From the cell containing the given text, extract its center point as [x, y] coordinate. 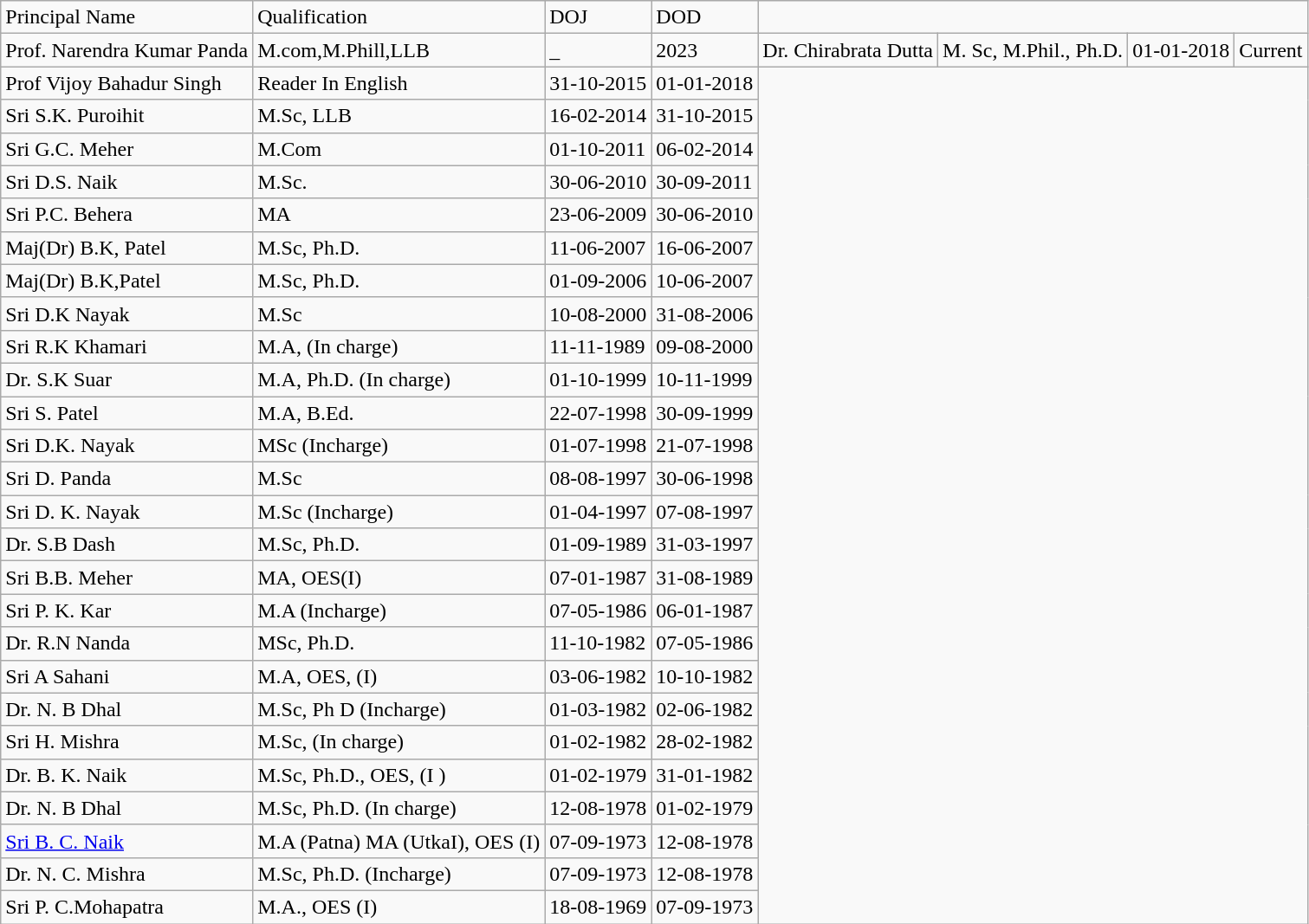
MSc (Incharge) [399, 446]
M.Com [399, 149]
2023 [705, 50]
01-10-1999 [598, 379]
30-09-2011 [705, 182]
M.A, OES, (I) [399, 676]
M.A, Ph.D. (In charge) [399, 379]
11-11-1989 [598, 346]
MA, OES(I) [399, 578]
Reader In English [399, 83]
M.Sc, (In charge) [399, 742]
02-06-1982 [705, 709]
Sri B. C. Naik [126, 841]
Sri D. K. Nayak [126, 512]
Prof Vijoy Bahadur Singh [126, 83]
M.A., OES (I) [399, 907]
M.Sc, LLB [399, 116]
31-08-1989 [705, 578]
Dr. Chirabrata Dutta [848, 50]
01-04-1997 [598, 512]
Current [1271, 50]
Sri D.K Nayak [126, 313]
16-02-2014 [598, 116]
Sri D.S. Naik [126, 182]
Maj(Dr) B.K, Patel [126, 248]
30-06-1998 [705, 479]
Sri S. Patel [126, 413]
Qualification [399, 17]
30-09-1999 [705, 413]
Sri G.C. Meher [126, 149]
Dr. N. C. Mishra [126, 874]
Sri H. Mishra [126, 742]
01-02-1982 [598, 742]
10-06-2007 [705, 281]
07-01-1987 [598, 578]
11-10-1982 [598, 643]
Sri D. Panda [126, 479]
10-10-1982 [705, 676]
07-08-1997 [705, 512]
Sri P. K. Kar [126, 611]
M.Sc, Ph.D., OES, (I ) [399, 775]
DOD [705, 17]
Sri P. C.Mohapatra [126, 907]
Prof. Narendra Kumar Panda [126, 50]
08-08-1997 [598, 479]
M.com,M.Phill,LLB [399, 50]
Dr. R.N Nanda [126, 643]
01-03-1982 [598, 709]
01-07-1998 [598, 446]
06-01-1987 [705, 611]
28-02-1982 [705, 742]
MA [399, 215]
Dr. B. K. Naik [126, 775]
M.Sc, Ph D (Incharge) [399, 709]
_ [598, 50]
Sri R.K Khamari [126, 346]
31-01-1982 [705, 775]
M.Sc. [399, 182]
M.A, B.Ed. [399, 413]
11-06-2007 [598, 248]
Sri P.C. Behera [126, 215]
16-06-2007 [705, 248]
M.A (Incharge) [399, 611]
M. Sc, M.Phil., Ph.D. [1033, 50]
18-08-1969 [598, 907]
Dr. S.B Dash [126, 545]
09-08-2000 [705, 346]
Maj(Dr) B.K,Patel [126, 281]
Sri B.B. Meher [126, 578]
10-08-2000 [598, 313]
Sri S.K. Puroihit [126, 116]
01-09-1989 [598, 545]
Sri A Sahani [126, 676]
M.A (Patna) MA (UtkaI), OES (I) [399, 841]
31-08-2006 [705, 313]
23-06-2009 [598, 215]
Sri D.K. Nayak [126, 446]
M.Sc, Ph.D. (Incharge) [399, 874]
06-02-2014 [705, 149]
M.Sc, Ph.D. (In charge) [399, 808]
10-11-1999 [705, 379]
Principal Name [126, 17]
Dr. S.K Suar [126, 379]
MSc, Ph.D. [399, 643]
M.Sc (Incharge) [399, 512]
03-06-1982 [598, 676]
01-10-2011 [598, 149]
DOJ [598, 17]
M.A, (In charge) [399, 346]
21-07-1998 [705, 446]
31-03-1997 [705, 545]
01-09-2006 [598, 281]
22-07-1998 [598, 413]
